Output the (x, y) coordinate of the center of the cell containing the given text.  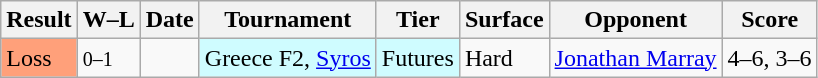
Futures (418, 58)
Opponent (636, 20)
Tier (418, 20)
4–6, 3–6 (770, 58)
Tournament (288, 20)
Greece F2, Syros (288, 58)
Jonathan Marray (636, 58)
Score (770, 20)
Date (170, 20)
Result (39, 20)
Hard (504, 58)
Loss (39, 58)
0–1 (108, 58)
W–L (108, 20)
Surface (504, 20)
